Output the (x, y) coordinate of the center of the cell containing the given text.  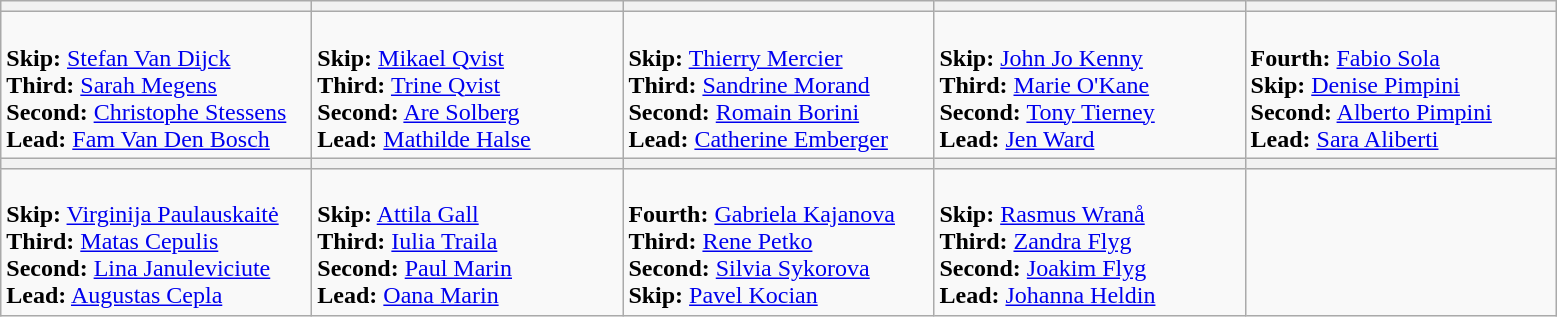
Fourth: Gabriela Kajanova Third: Rene Petko Second: Silvia Sykorova Skip: Pavel Kocian (778, 242)
Skip: Mikael Qvist Third: Trine Qvist Second: Are Solberg Lead: Mathilde Halse (468, 85)
Fourth: Fabio Sola Skip: Denise Pimpini Second: Alberto Pimpini Lead: Sara Aliberti (1400, 85)
Skip: Rasmus Wranå Third: Zandra Flyg Second: Joakim Flyg Lead: Johanna Heldin (1090, 242)
Skip: Stefan Van Dijck Third: Sarah Megens Second: Christophe Stessens Lead: Fam Van Den Bosch (156, 85)
Skip: Attila Gall Third: Iulia Traila Second: Paul Marin Lead: Oana Marin (468, 242)
Skip: Virginija Paulauskaitė Third: Matas Cepulis Second: Lina Januleviciute Lead: Augustas Cepla (156, 242)
Skip: Thierry Mercier Third: Sandrine Morand Second: Romain Borini Lead: Catherine Emberger (778, 85)
Skip: John Jo Kenny Third: Marie O'Kane Second: Tony Tierney Lead: Jen Ward (1090, 85)
